Return (X, Y) of the center of cell containing provided text 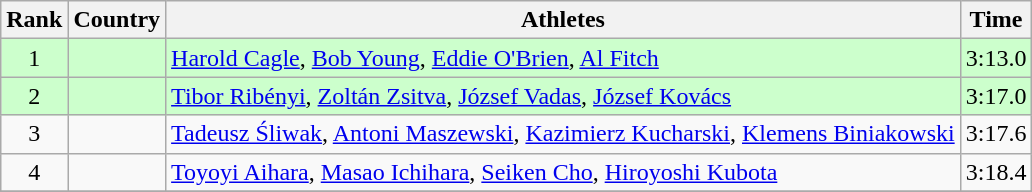
Time (996, 20)
3:18.4 (996, 172)
Athletes (564, 20)
3:17.6 (996, 134)
4 (34, 172)
1 (34, 58)
Toyoyi Aihara, Masao Ichihara, Seiken Cho, Hiroyoshi Kubota (564, 172)
Harold Cagle, Bob Young, Eddie O'Brien, Al Fitch (564, 58)
3 (34, 134)
2 (34, 96)
3:13.0 (996, 58)
Rank (34, 20)
Tadeusz Śliwak, Antoni Maszewski, Kazimierz Kucharski, Klemens Biniakowski (564, 134)
Country (117, 20)
3:17.0 (996, 96)
Tibor Ribényi, Zoltán Zsitva, József Vadas, József Kovács (564, 96)
